Scan for the cell matching the given text and deliver its [x, y] coordinate at center. 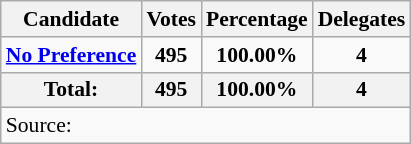
Percentage [257, 19]
Source: [206, 126]
No Preference [72, 55]
Votes [171, 19]
Candidate [72, 19]
Total: [72, 90]
Delegates [362, 19]
